Provide the [X, Y] coordinate of the cell's center where the given text is located.  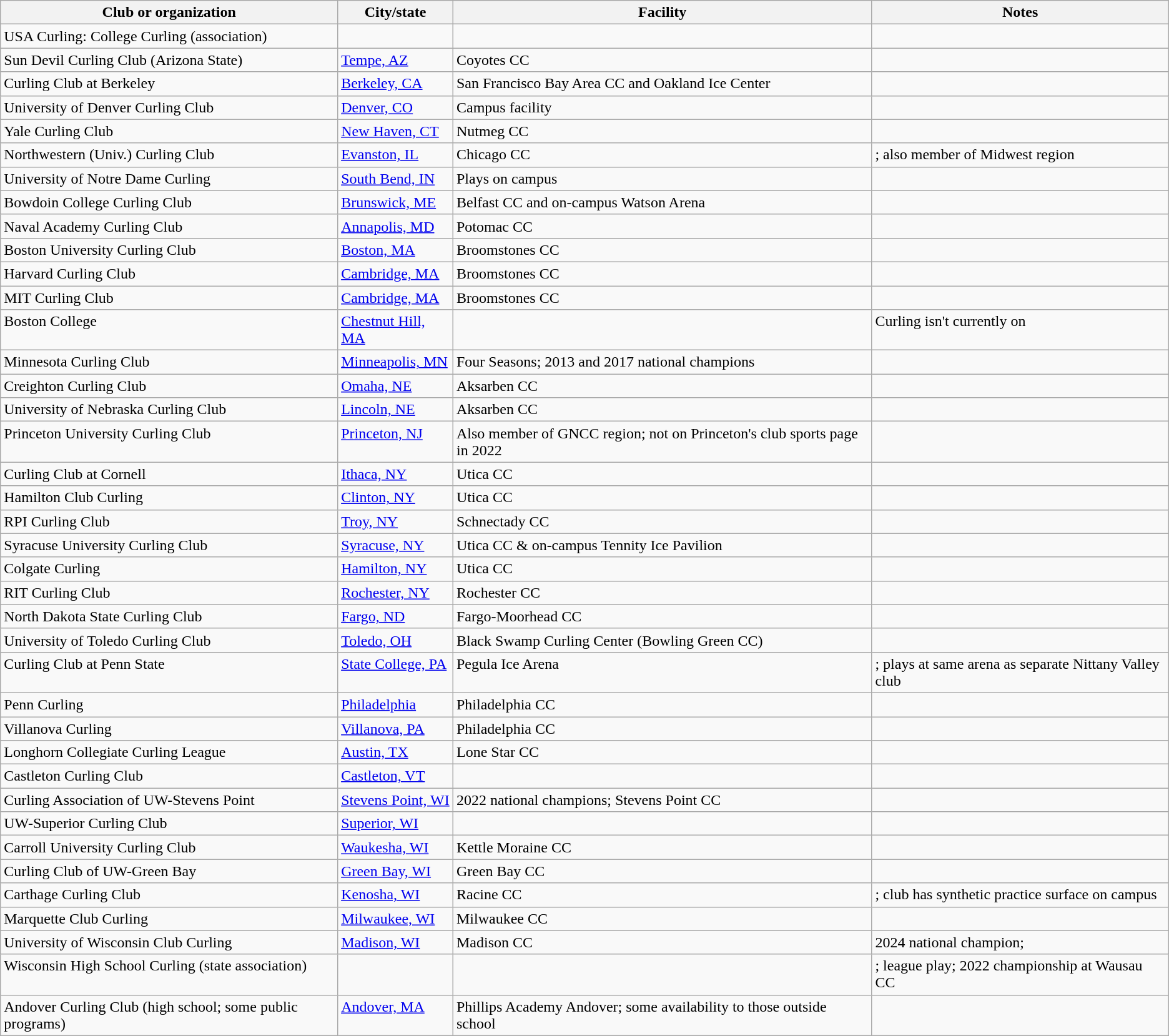
Madison CC [662, 942]
Madison, WI [396, 942]
Notes [1020, 12]
UW-Superior Curling Club [169, 824]
Potomac CC [662, 226]
Boston University Curling Club [169, 250]
University of Denver Curling Club [169, 107]
Schnectady CC [662, 521]
Nutmeg CC [662, 131]
Rochester, NY [396, 593]
Syracuse, NY [396, 545]
Berkeley, CA [396, 84]
Fargo, ND [396, 616]
Carthage Curling Club [169, 895]
Syracuse University Curling Club [169, 545]
City/state [396, 12]
Castleton Curling Club [169, 776]
; also member of Midwest region [1020, 155]
Ithaca, NY [396, 474]
Boston College [169, 330]
Black Swamp Curling Center (Bowling Green CC) [662, 640]
Sun Devil Curling Club (Arizona State) [169, 60]
RIT Curling Club [169, 593]
Curling isn't currently on [1020, 330]
2024 national champion; [1020, 942]
Villanova, PA [396, 729]
Brunswick, ME [396, 202]
Philadelphia [396, 704]
Annapolis, MD [396, 226]
Tempe, AZ [396, 60]
New Haven, CT [396, 131]
Facility [662, 12]
Kenosha, WI [396, 895]
Minneapolis, MN [396, 362]
Evanston, IL [396, 155]
Fargo-Moorhead CC [662, 616]
Colgate Curling [169, 569]
Green Bay, WI [396, 871]
Chestnut Hill, MA [396, 330]
; league play; 2022 championship at Wausau CC [1020, 974]
University of Wisconsin Club Curling [169, 942]
Phillips Academy Andover; some availability to those outside school [662, 1015]
Pegula Ice Arena [662, 672]
Castleton, VT [396, 776]
Yale Curling Club [169, 131]
Troy, NY [396, 521]
Villanova Curling [169, 729]
Minnesota Curling Club [169, 362]
Racine CC [662, 895]
Plays on campus [662, 179]
University of Notre Dame Curling [169, 179]
Chicago CC [662, 155]
Austin, TX [396, 752]
Wisconsin High School Curling (state association) [169, 974]
Omaha, NE [396, 386]
Green Bay CC [662, 871]
Longhorn Collegiate Curling League [169, 752]
Creighton Curling Club [169, 386]
Curling Club at Cornell [169, 474]
Superior, WI [396, 824]
Curling Association of UW-Stevens Point [169, 800]
; plays at same arena as separate Nittany Valley club [1020, 672]
Rochester CC [662, 593]
Milwaukee CC [662, 919]
San Francisco Bay Area CC and Oakland Ice Center [662, 84]
Lone Star CC [662, 752]
USA Curling: College Curling (association) [169, 36]
Northwestern (Univ.) Curling Club [169, 155]
South Bend, IN [396, 179]
University of Nebraska Curling Club [169, 410]
Milwaukee, WI [396, 919]
Club or organization [169, 12]
Carroll University Curling Club [169, 847]
Penn Curling [169, 704]
North Dakota State Curling Club [169, 616]
Stevens Point, WI [396, 800]
Utica CC & on-campus Tennity Ice Pavilion [662, 545]
2022 national champions; Stevens Point CC [662, 800]
Four Seasons; 2013 and 2017 national champions [662, 362]
; club has synthetic practice surface on campus [1020, 895]
Waukesha, WI [396, 847]
Kettle Moraine CC [662, 847]
Marquette Club Curling [169, 919]
Toledo, OH [396, 640]
Belfast CC and on-campus Watson Arena [662, 202]
Also member of GNCC region; not on Princeton's club sports page in 2022 [662, 442]
Bowdoin College Curling Club [169, 202]
Hamilton Club Curling [169, 498]
State College, PA [396, 672]
University of Toledo Curling Club [169, 640]
Naval Academy Curling Club [169, 226]
Curling Club at Berkeley [169, 84]
Andover Curling Club (high school; some public programs) [169, 1015]
MIT Curling Club [169, 298]
Hamilton, NY [396, 569]
Lincoln, NE [396, 410]
Campus facility [662, 107]
RPI Curling Club [169, 521]
Curling Club at Penn State [169, 672]
Curling Club of UW-Green Bay [169, 871]
Denver, CO [396, 107]
Andover, MA [396, 1015]
Coyotes CC [662, 60]
Clinton, NY [396, 498]
Princeton University Curling Club [169, 442]
Princeton, NJ [396, 442]
Boston, MA [396, 250]
Harvard Curling Club [169, 274]
